For the text-containing cell, return its midpoint in [x, y] coordinate format. 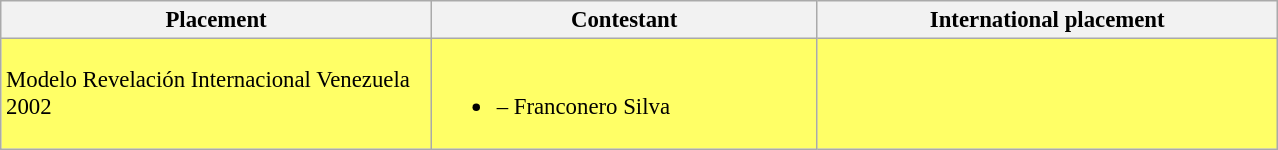
Placement [216, 20]
Modelo Revelación Internacional Venezuela 2002 [216, 94]
International placement [1048, 20]
Contestant [624, 20]
– Franconero Silva [624, 94]
